Scan for the cell matching the given text and deliver its [X, Y] coordinate at center. 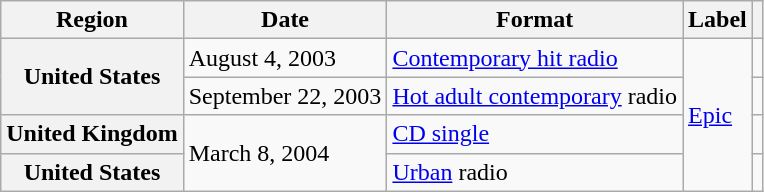
Hot adult contemporary radio [535, 96]
CD single [535, 134]
August 4, 2003 [285, 58]
United Kingdom [92, 134]
Epic [718, 115]
Date [285, 20]
March 8, 2004 [285, 153]
Urban radio [535, 172]
September 22, 2003 [285, 96]
Contemporary hit radio [535, 58]
Region [92, 20]
Format [535, 20]
Label [718, 20]
